Extract the (X, Y) coordinate from the center of the cell holding the provided text.  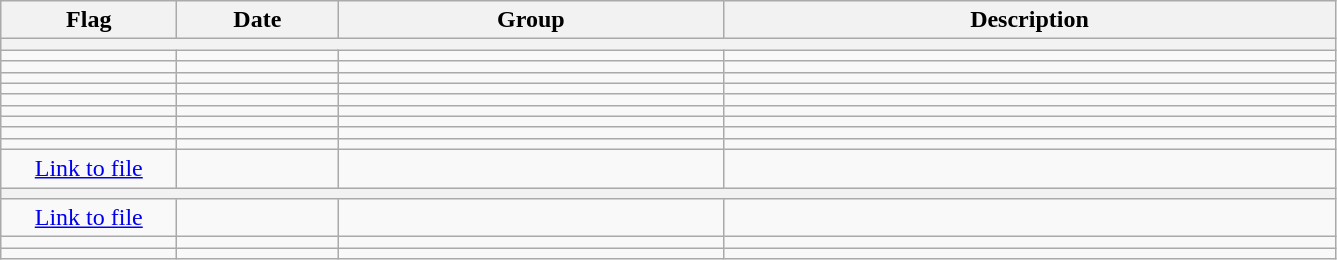
Flag (89, 20)
Group (531, 20)
Description (1030, 20)
Date (258, 20)
